Return (X, Y) of the center of cell containing provided text 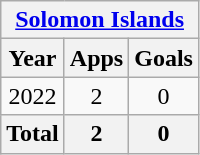
Apps (96, 58)
Year (33, 58)
Goals (164, 58)
2022 (33, 96)
Total (33, 134)
Solomon Islands (100, 20)
